Pinpoint the cell where the given text exists, returning its (X, Y) midpoint coordinate. 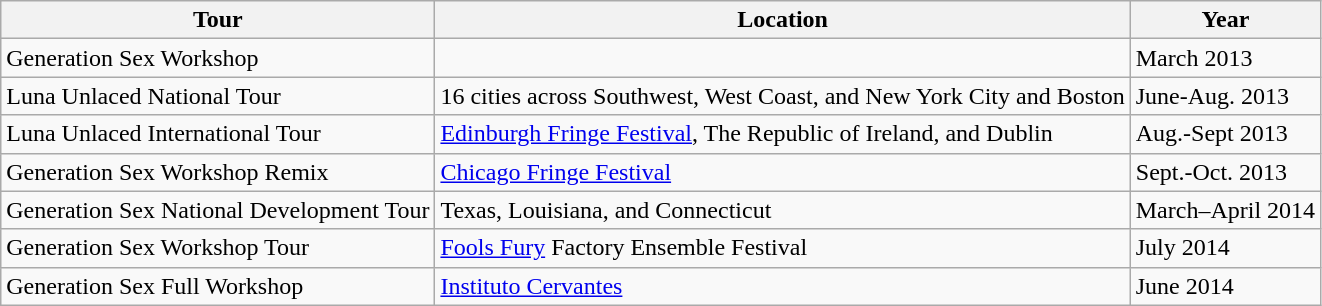
16 cities across Southwest, West Coast, and New York City and Boston (782, 96)
Sept.-Oct. 2013 (1225, 172)
June-Aug. 2013 (1225, 96)
Luna Unlaced National Tour (218, 96)
Fools Fury Factory Ensemble Festival (782, 248)
Edinburgh Fringe Festival, The Republic of Ireland, and Dublin (782, 134)
July 2014 (1225, 248)
March 2013 (1225, 58)
Location (782, 20)
Generation Sex National Development Tour (218, 210)
Generation Sex Workshop Remix (218, 172)
March–April 2014 (1225, 210)
Aug.-Sept 2013 (1225, 134)
Chicago Fringe Festival (782, 172)
Tour (218, 20)
June 2014 (1225, 286)
Instituto Cervantes (782, 286)
Luna Unlaced International Tour (218, 134)
Generation Sex Workshop (218, 58)
Year (1225, 20)
Generation Sex Full Workshop (218, 286)
Generation Sex Workshop Tour (218, 248)
Texas, Louisiana, and Connecticut (782, 210)
